Scan for the cell matching the given text and deliver its (x, y) coordinate at center. 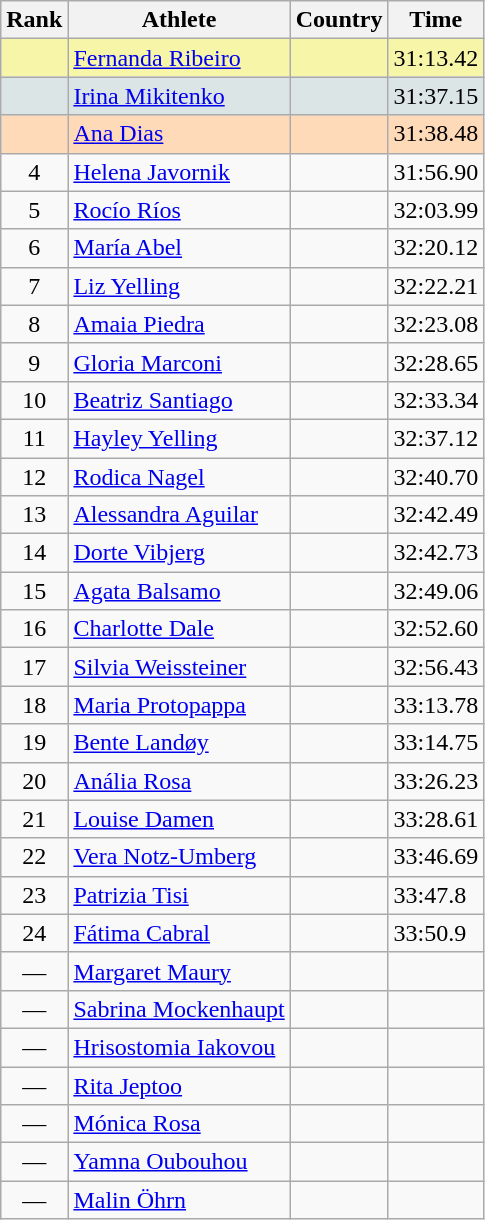
Country (339, 20)
Rocío Ríos (179, 210)
17 (34, 667)
Irina Mikitenko (179, 96)
13 (34, 515)
Silvia Weissteiner (179, 667)
Ana Dias (179, 134)
8 (34, 324)
Rita Jeptoo (179, 1085)
32:28.65 (436, 362)
21 (34, 819)
Rodica Nagel (179, 477)
15 (34, 591)
11 (34, 438)
Helena Javornik (179, 172)
Fernanda Ribeiro (179, 58)
32:22.21 (436, 286)
9 (34, 362)
Gloria Marconi (179, 362)
32:20.12 (436, 248)
4 (34, 172)
Hrisostomia Iakovou (179, 1047)
33:46.69 (436, 857)
32:40.70 (436, 477)
32:23.08 (436, 324)
Sabrina Mockenhaupt (179, 1009)
Time (436, 20)
5 (34, 210)
31:13.42 (436, 58)
23 (34, 895)
32:42.49 (436, 515)
Bente Landøy (179, 743)
32:49.06 (436, 591)
Louise Damen (179, 819)
22 (34, 857)
Vera Notz-Umberg (179, 857)
Beatriz Santiago (179, 400)
32:37.12 (436, 438)
24 (34, 933)
32:52.60 (436, 629)
33:13.78 (436, 705)
7 (34, 286)
31:56.90 (436, 172)
Fátima Cabral (179, 933)
33:50.9 (436, 933)
16 (34, 629)
33:28.61 (436, 819)
33:26.23 (436, 781)
Dorte Vibjerg (179, 553)
32:56.43 (436, 667)
33:14.75 (436, 743)
18 (34, 705)
Hayley Yelling (179, 438)
6 (34, 248)
32:33.34 (436, 400)
Alessandra Aguilar (179, 515)
Agata Balsamo (179, 591)
32:42.73 (436, 553)
Margaret Maury (179, 971)
Charlotte Dale (179, 629)
Amaia Piedra (179, 324)
32:03.99 (436, 210)
10 (34, 400)
Athlete (179, 20)
Maria Protopappa (179, 705)
Patrizia Tisi (179, 895)
Mónica Rosa (179, 1124)
14 (34, 553)
Rank (34, 20)
31:37.15 (436, 96)
Yamna Oubouhou (179, 1162)
19 (34, 743)
12 (34, 477)
Liz Yelling (179, 286)
Anália Rosa (179, 781)
María Abel (179, 248)
Malin Öhrn (179, 1200)
33:47.8 (436, 895)
31:38.48 (436, 134)
20 (34, 781)
